Determine the (X, Y) coordinate at the center of the cell enclosing the given text.  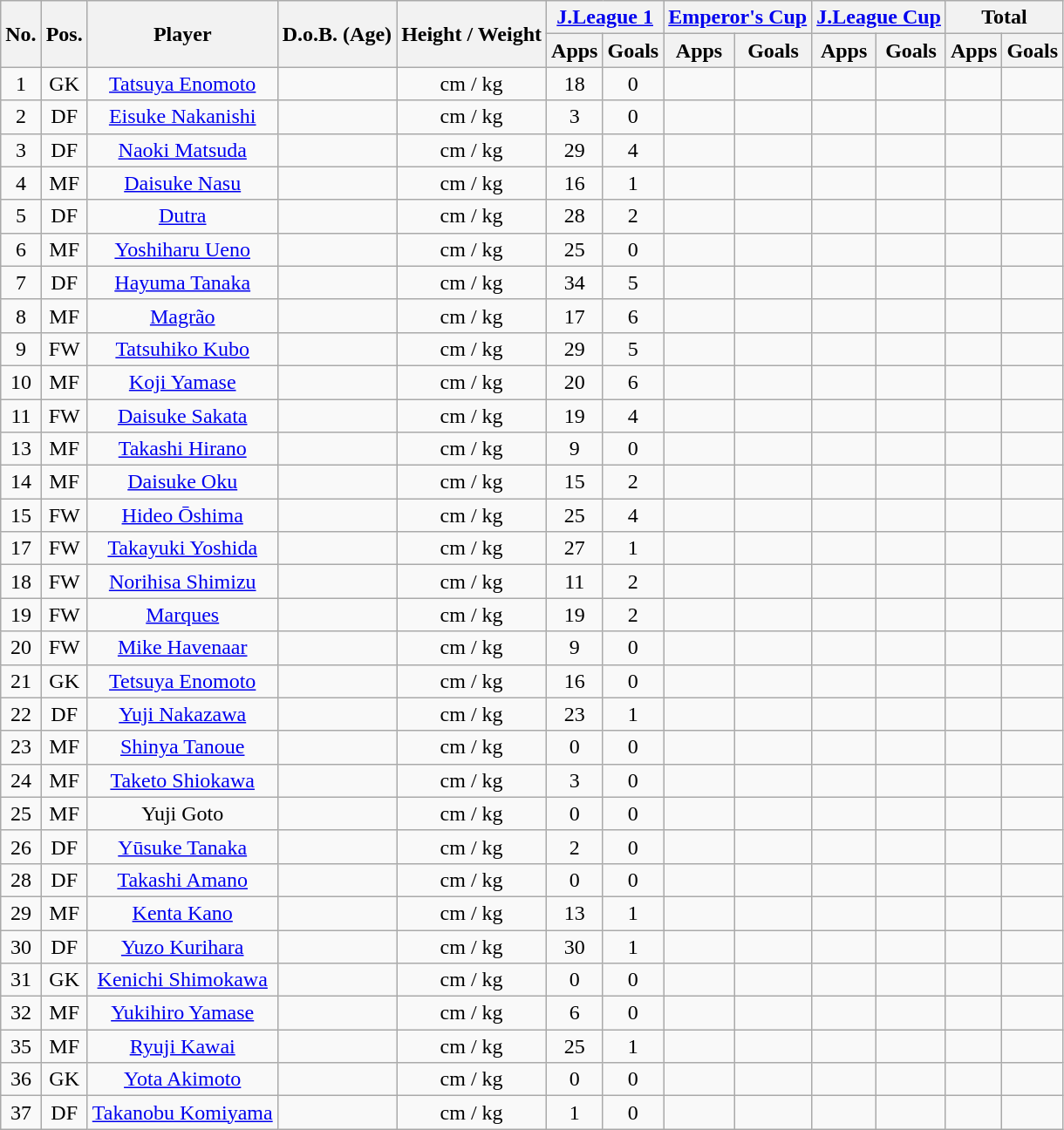
Shinya Tanoue (182, 747)
32 (21, 1013)
Tatsuya Enomoto (182, 84)
No. (21, 34)
J.League Cup (879, 17)
Daisuke Oku (182, 482)
Daisuke Sakata (182, 416)
Tatsuhiko Kubo (182, 349)
Norihisa Shimizu (182, 582)
Yota Akimoto (182, 1079)
Kenichi Shimokawa (182, 980)
Dutra (182, 216)
D.o.B. (Age) (337, 34)
Takashi Amano (182, 880)
22 (21, 714)
26 (21, 847)
Pos. (65, 34)
J.League 1 (605, 17)
31 (21, 980)
Takanobu Komiyama (182, 1113)
37 (21, 1113)
Ryuji Kawai (182, 1046)
Yukihiro Yamase (182, 1013)
Eisuke Nakanishi (182, 117)
36 (21, 1079)
Tetsuya Enomoto (182, 681)
Emperor's Cup (738, 17)
Kenta Kano (182, 913)
Height / Weight (472, 34)
Hayuma Tanaka (182, 282)
Mike Havenaar (182, 648)
Yūsuke Tanaka (182, 847)
Yoshiharu Ueno (182, 249)
Magrão (182, 316)
21 (21, 681)
Taketo Shiokawa (182, 780)
35 (21, 1046)
Koji Yamase (182, 382)
7 (21, 282)
Total (1004, 17)
Hideo Ōshima (182, 515)
Takashi Hirano (182, 449)
10 (21, 382)
34 (575, 282)
Naoki Matsuda (182, 150)
Player (182, 34)
Daisuke Nasu (182, 183)
27 (575, 548)
Yuji Goto (182, 813)
Yuzo Kurihara (182, 946)
Marques (182, 615)
Yuji Nakazawa (182, 714)
14 (21, 482)
Takayuki Yoshida (182, 548)
8 (21, 316)
24 (21, 780)
